Provide the (X, Y) coordinate of the cell's center where the given text is located.  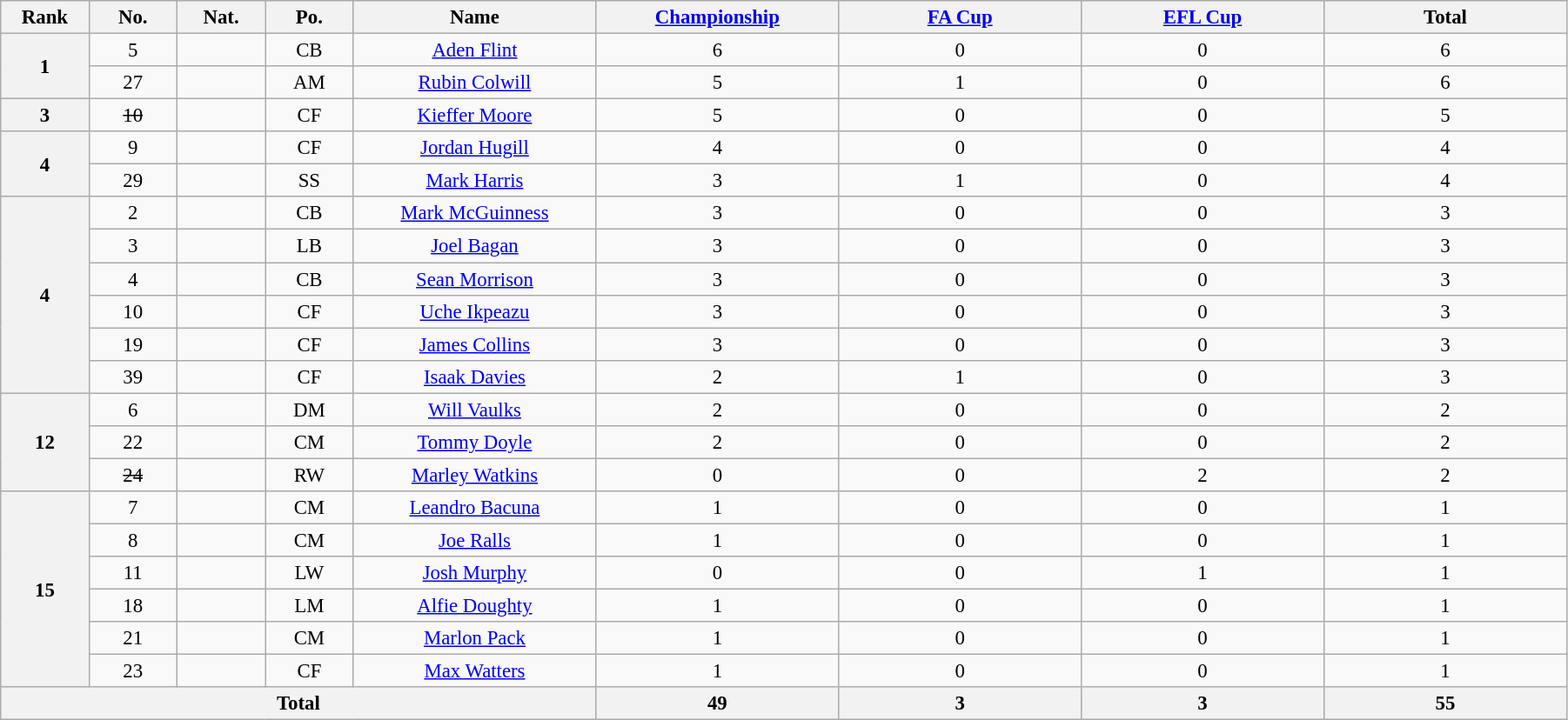
Mark Harris (475, 181)
29 (132, 181)
Mark McGuinness (475, 213)
Kieffer Moore (475, 116)
Po. (310, 17)
Joe Ralls (475, 540)
Aden Flint (475, 50)
Will Vaulks (475, 410)
Alfie Doughty (475, 606)
21 (132, 638)
Isaak Davies (475, 377)
8 (132, 540)
22 (132, 443)
12 (45, 442)
18 (132, 606)
DM (310, 410)
Uche Ikpeazu (475, 311)
LW (310, 573)
Max Watters (475, 671)
Marley Watkins (475, 475)
LB (310, 246)
Championship (717, 17)
Sean Morrison (475, 279)
AM (310, 83)
SS (310, 181)
55 (1444, 703)
49 (717, 703)
11 (132, 573)
27 (132, 83)
19 (132, 344)
23 (132, 671)
RW (310, 475)
Josh Murphy (475, 573)
7 (132, 508)
24 (132, 475)
Name (475, 17)
Jordan Hugill (475, 148)
39 (132, 377)
LM (310, 606)
FA Cup (961, 17)
Marlon Pack (475, 638)
15 (45, 590)
EFL Cup (1203, 17)
Rank (45, 17)
Leandro Bacuna (475, 508)
Nat. (221, 17)
9 (132, 148)
No. (132, 17)
Rubin Colwill (475, 83)
Joel Bagan (475, 246)
James Collins (475, 344)
Tommy Doyle (475, 443)
